Determine the [X, Y] coordinate at the center of the cell enclosing the given text.  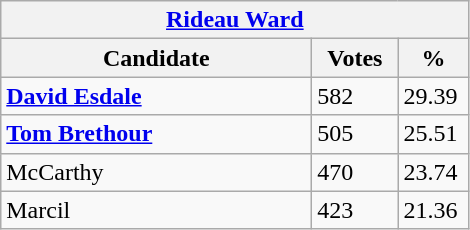
21.36 [434, 210]
Candidate [156, 58]
McCarthy [156, 172]
% [434, 58]
Votes [355, 58]
470 [355, 172]
Tom Brethour [156, 134]
25.51 [434, 134]
23.74 [434, 172]
505 [355, 134]
29.39 [434, 96]
423 [355, 210]
Marcil [156, 210]
David Esdale [156, 96]
Rideau Ward [235, 20]
582 [355, 96]
